Find where the given text appears and provide that cell's center as (x, y) coordinate. 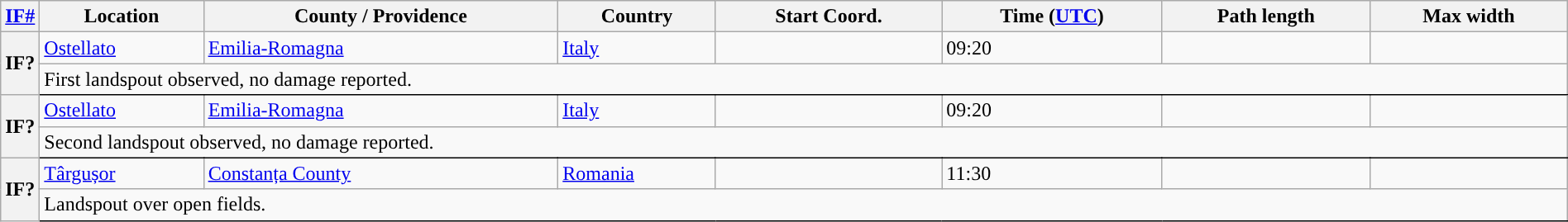
First landspout observed, no damage reported. (804, 79)
Start Coord. (829, 17)
Romania (637, 173)
Landspout over open fields. (804, 205)
Max width (1469, 17)
Time (UTC) (1052, 17)
County / Providence (380, 17)
Second landspout observed, no damage reported. (804, 142)
Location (122, 17)
Country (637, 17)
Path length (1266, 17)
Constanța County (380, 173)
Târgușor (122, 173)
IF# (20, 17)
11:30 (1052, 173)
